Identify which cell holds the provided text, then report its (x, y) central coordinate. 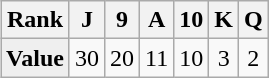
K (224, 20)
30 (86, 58)
Rank (36, 20)
Value (36, 58)
20 (122, 58)
A (157, 20)
2 (254, 58)
9 (122, 20)
11 (157, 58)
J (86, 20)
3 (224, 58)
Q (254, 20)
